For the text-containing cell, return its midpoint in (x, y) coordinate format. 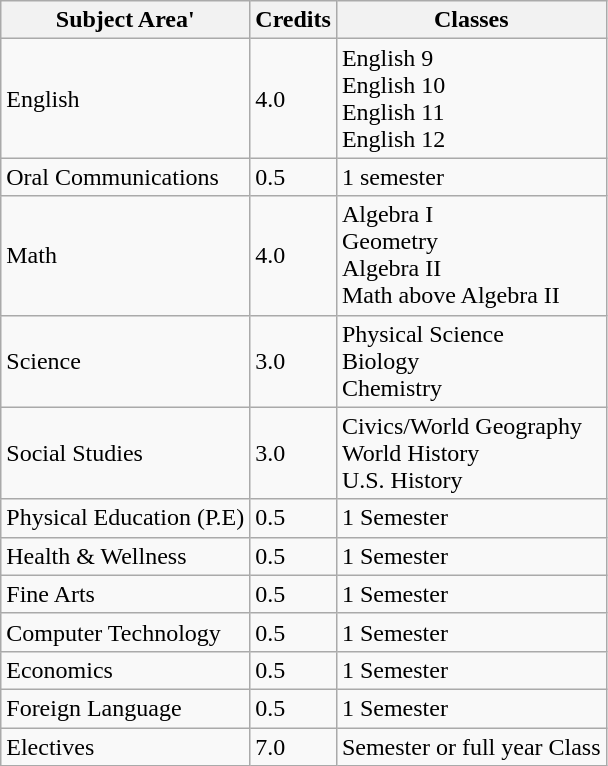
Foreign Language (126, 708)
Civics/World GeographyWorld HistoryU.S. History (471, 453)
Health & Wellness (126, 556)
Physical ScienceBiologyChemistry (471, 361)
Oral Communications (126, 177)
Science (126, 361)
Social Studies (126, 453)
Subject Area' (126, 20)
English (126, 98)
7.0 (294, 747)
Fine Arts (126, 594)
Electives (126, 747)
1 semester (471, 177)
Credits (294, 20)
Computer Technology (126, 632)
Algebra IGeometryAlgebra IIMath above Algebra II (471, 256)
Math (126, 256)
Physical Education (P.E) (126, 518)
Economics (126, 670)
Semester or full year Class (471, 747)
Classes (471, 20)
English 9English 10English 11English 12 (471, 98)
